Pinpoint the cell where the given text exists, returning its (X, Y) midpoint coordinate. 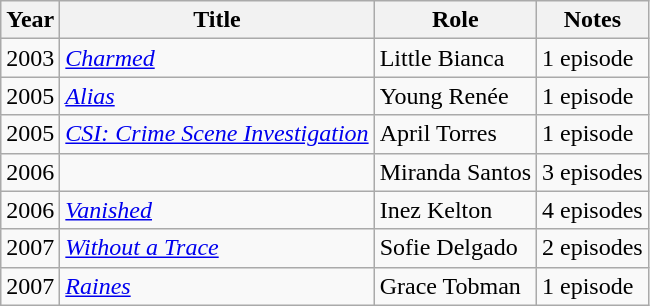
Sofie Delgado (455, 248)
CSI: Crime Scene Investigation (217, 134)
Inez Kelton (455, 210)
Notes (593, 20)
2003 (30, 58)
Without a Trace (217, 248)
Vanished (217, 210)
2 episodes (593, 248)
Title (217, 20)
Young Renée (455, 96)
Year (30, 20)
3 episodes (593, 172)
Grace Tobman (455, 286)
Raines (217, 286)
Miranda Santos (455, 172)
Charmed (217, 58)
Role (455, 20)
Little Bianca (455, 58)
Alias (217, 96)
4 episodes (593, 210)
April Torres (455, 134)
